Return [x, y] of the center of cell containing provided text 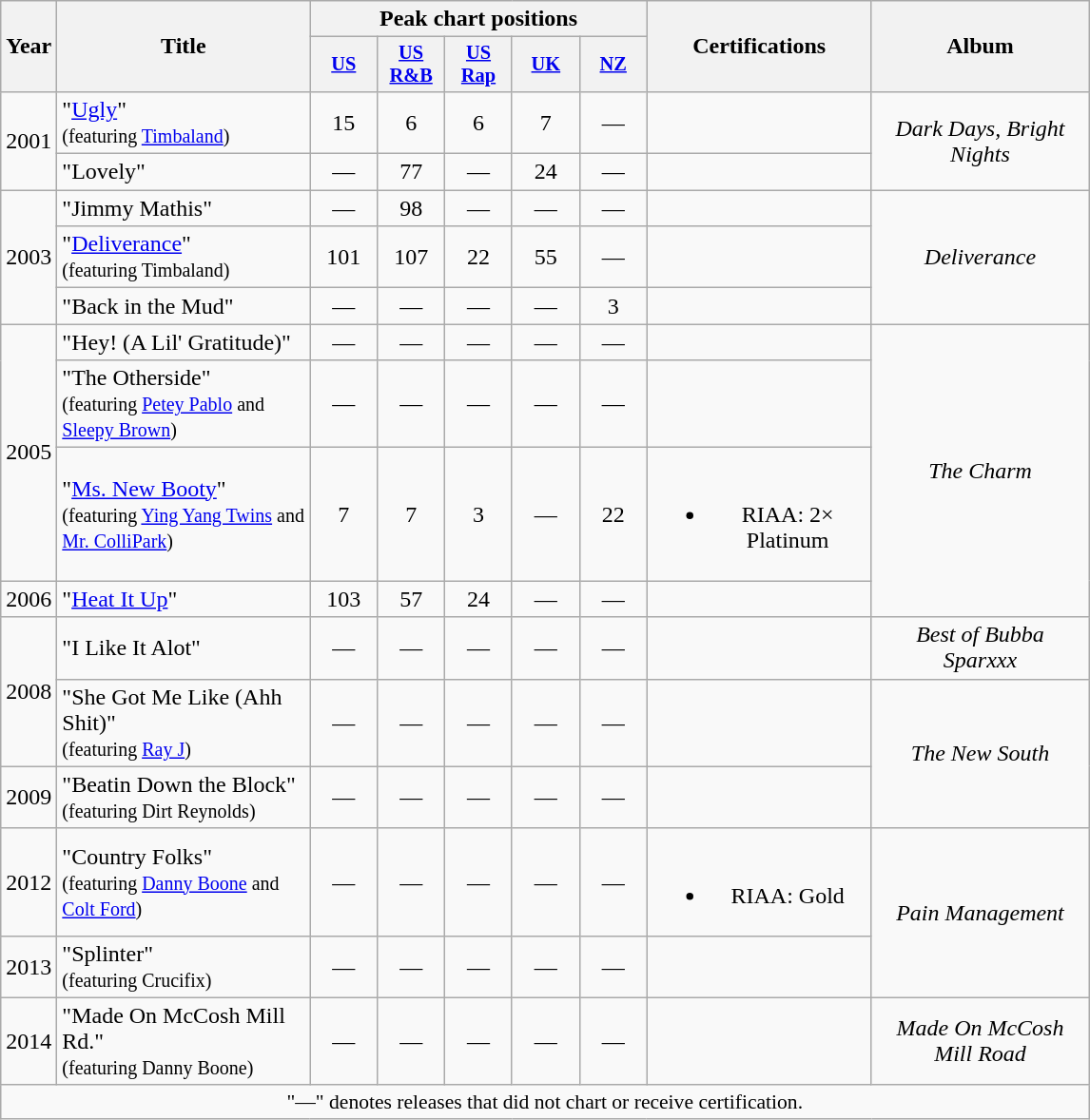
"Jimmy Mathis" [184, 208]
US R&B [411, 65]
"Lovely" [184, 172]
"Back in the Mud" [184, 306]
Best of Bubba Sparxxx [980, 648]
15 [344, 122]
"Ugly"(featuring Timbaland) [184, 122]
Pain Management [980, 913]
2006 [29, 599]
Year [29, 47]
Album [980, 47]
US [344, 65]
2008 [29, 692]
"—" denotes releases that did not chart or receive certification. [545, 1102]
2014 [29, 1041]
"Made On McCosh Mill Rd."(featuring Danny Boone) [184, 1041]
US Rap [479, 65]
2003 [29, 257]
Title [184, 47]
NZ [613, 65]
"Deliverance"(featuring Timbaland) [184, 257]
"Splinter"(featuring Crucifix) [184, 966]
103 [344, 599]
107 [411, 257]
The Charm [980, 471]
"Country Folks"(featuring Danny Boone and Colt Ford) [184, 882]
"Heat It Up" [184, 599]
2013 [29, 966]
55 [546, 257]
Deliverance [980, 257]
"Hey! (A Lil' Gratitude)" [184, 342]
Peak chart positions [478, 19]
"Ms. New Booty"(featuring Ying Yang Twins and Mr. ColliPark) [184, 514]
"The Otherside"(featuring Petey Pablo and Sleepy Brown) [184, 404]
2001 [29, 141]
2009 [29, 797]
RIAA: 2× Platinum [759, 514]
101 [344, 257]
Made On McCosh Mill Road [980, 1041]
2005 [29, 453]
Certifications [759, 47]
"I Like It Alot" [184, 648]
77 [411, 172]
"She Got Me Like (Ahh Shit)"(featuring Ray J) [184, 723]
RIAA: Gold [759, 882]
57 [411, 599]
The New South [980, 753]
"Beatin Down the Block"(featuring Dirt Reynolds) [184, 797]
98 [411, 208]
UK [546, 65]
Dark Days, Bright Nights [980, 141]
2012 [29, 882]
